Return the (X, Y) coordinate for the center point of the cell that contains the specified text.  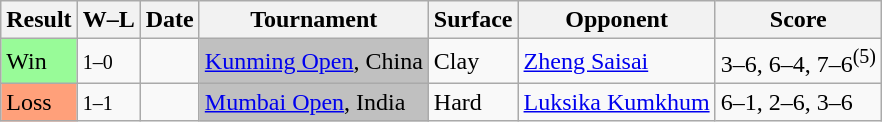
Hard (473, 102)
Tournament (314, 20)
1–1 (108, 102)
Luksika Kumkhum (616, 102)
Mumbai Open, India (314, 102)
Date (170, 20)
Surface (473, 20)
Clay (473, 62)
Zheng Saisai (616, 62)
3–6, 6–4, 7–6(5) (798, 62)
Opponent (616, 20)
Win (39, 62)
Result (39, 20)
1–0 (108, 62)
6–1, 2–6, 3–6 (798, 102)
Loss (39, 102)
Kunming Open, China (314, 62)
Score (798, 20)
W–L (108, 20)
